Search for the cell housing the specified text and yield its (X, Y) center coordinate. 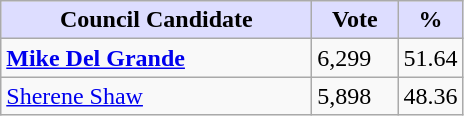
Mike Del Grande (156, 58)
51.64 (430, 58)
% (430, 20)
5,898 (355, 96)
Council Candidate (156, 20)
6,299 (355, 58)
48.36 (430, 96)
Sherene Shaw (156, 96)
Vote (355, 20)
